Locate the cell with the specified text and output its [x, y] center coordinate. 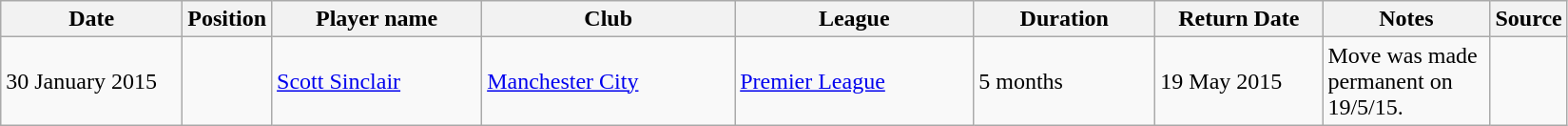
Manchester City [609, 81]
Scott Sinclair [377, 81]
Date [91, 19]
Source [1529, 19]
Premier League [854, 81]
19 May 2015 [1239, 81]
League [854, 19]
Player name [377, 19]
5 months [1065, 81]
Return Date [1239, 19]
Notes [1406, 19]
Club [609, 19]
Duration [1065, 19]
30 January 2015 [91, 81]
Move was made permanent on 19/5/15. [1406, 81]
Position [227, 19]
